Return (X, Y) of the center of cell containing provided text 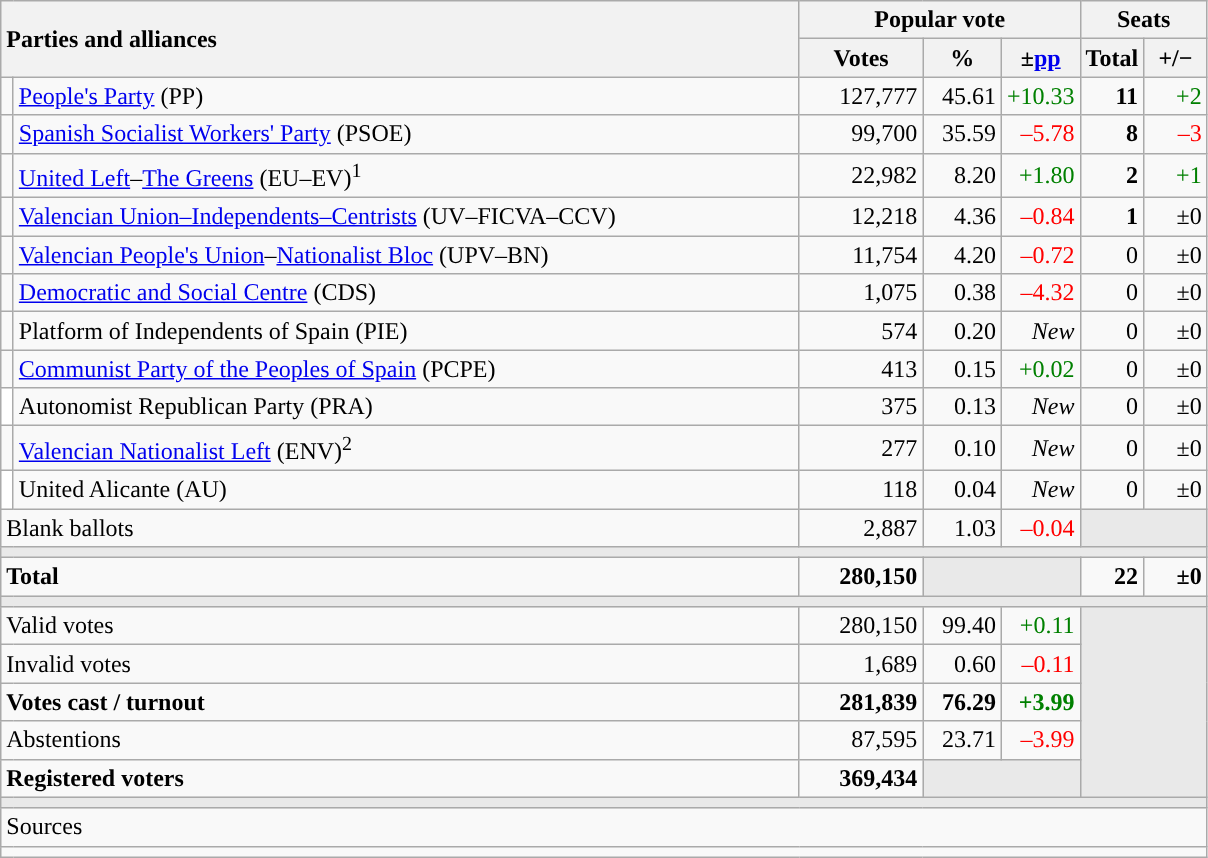
+2 (1176, 96)
–4.32 (1040, 293)
–0.72 (1040, 255)
45.61 (962, 96)
Registered voters (400, 778)
0.20 (962, 331)
+10.33 (1040, 96)
277 (861, 448)
–5.78 (1040, 134)
1,689 (861, 664)
22,982 (861, 176)
United Alicante (AU) (406, 489)
0.04 (962, 489)
375 (861, 407)
12,218 (861, 217)
0.13 (962, 407)
99,700 (861, 134)
76.29 (962, 702)
23.71 (962, 740)
0.60 (962, 664)
Sources (604, 827)
11,754 (861, 255)
United Left–The Greens (EU–EV)1 (406, 176)
+3.99 (1040, 702)
Abstentions (400, 740)
Seats (1144, 20)
Valid votes (400, 626)
118 (861, 489)
Communist Party of the Peoples of Spain (PCPE) (406, 369)
87,595 (861, 740)
Valencian Union–Independents–Centrists (UV–FICVA–CCV) (406, 217)
±pp (1040, 58)
Democratic and Social Centre (CDS) (406, 293)
Valencian People's Union–Nationalist Bloc (UPV–BN) (406, 255)
Parties and alliances (400, 39)
Votes cast / turnout (400, 702)
Votes (861, 58)
2,887 (861, 528)
127,777 (861, 96)
1 (1112, 217)
People's Party (PP) (406, 96)
4.36 (962, 217)
99.40 (962, 626)
0.10 (962, 448)
Autonomist Republican Party (PRA) (406, 407)
+0.02 (1040, 369)
Platform of Independents of Spain (PIE) (406, 331)
281,839 (861, 702)
% (962, 58)
–0.11 (1040, 664)
+/− (1176, 58)
8.20 (962, 176)
4.20 (962, 255)
Invalid votes (400, 664)
369,434 (861, 778)
0.38 (962, 293)
11 (1112, 96)
0.15 (962, 369)
413 (861, 369)
35.59 (962, 134)
Blank ballots (400, 528)
8 (1112, 134)
–3 (1176, 134)
+1.80 (1040, 176)
1,075 (861, 293)
–0.84 (1040, 217)
Popular vote (940, 20)
574 (861, 331)
+1 (1176, 176)
1.03 (962, 528)
22 (1112, 577)
+0.11 (1040, 626)
–3.99 (1040, 740)
–0.04 (1040, 528)
2 (1112, 176)
Spanish Socialist Workers' Party (PSOE) (406, 134)
Valencian Nationalist Left (ENV)2 (406, 448)
